Determine the (x, y) coordinate at the center of the cell enclosing the given text.  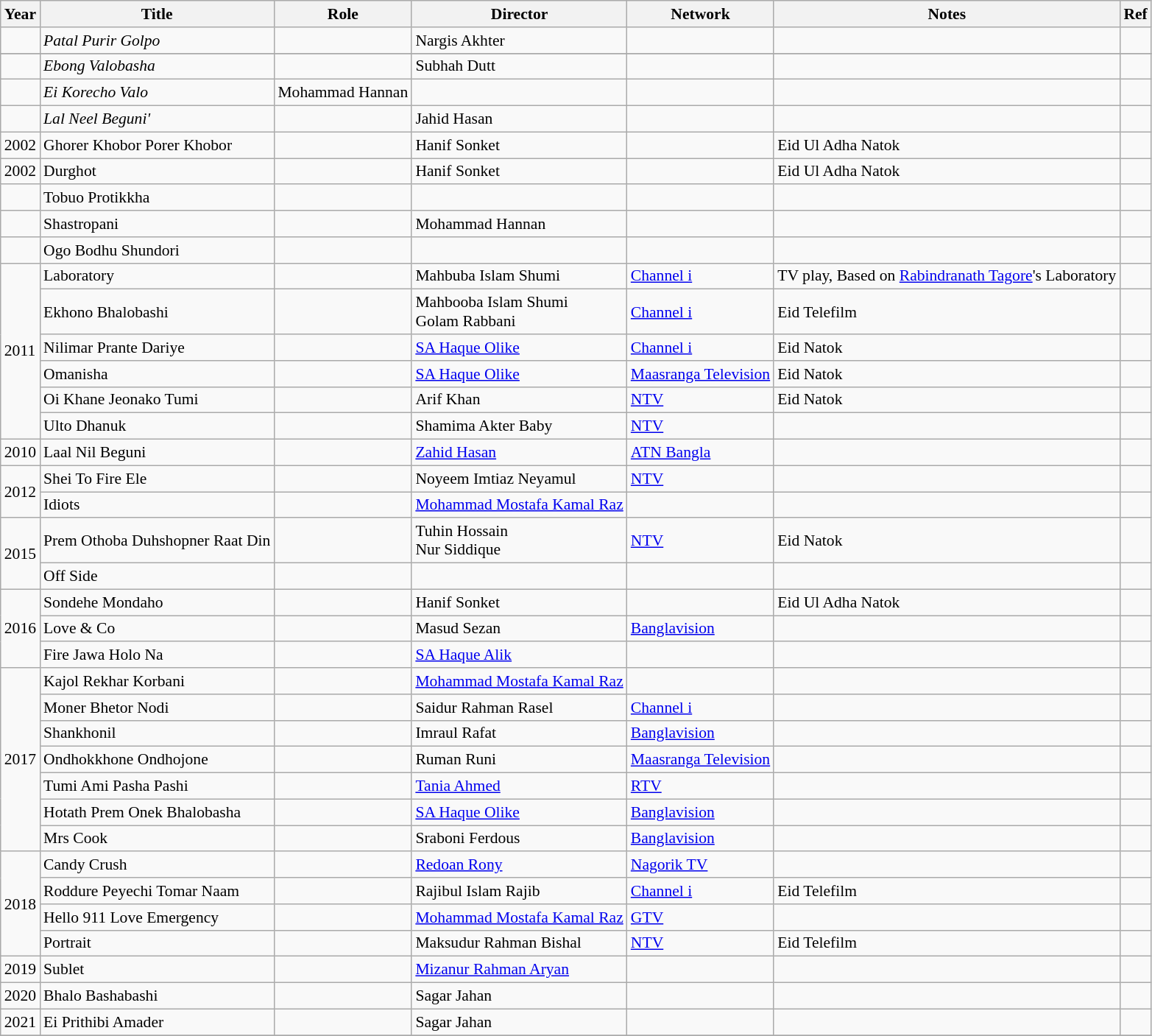
2015 (21, 554)
Ondhokkhone Ondhojone (157, 760)
Notes (947, 14)
Ruman Runi (519, 760)
Ogo Bodhu Shundori (157, 250)
2020 (21, 996)
Arif Khan (519, 400)
Director (519, 14)
2017 (21, 760)
Noyeem Imtiaz Neyamul (519, 479)
Ghorer Khobor Porer Khobor (157, 145)
Year (21, 14)
Ei Korecho Valo (157, 93)
2021 (21, 1022)
2012 (21, 492)
Tumi Ami Pasha Pashi (157, 786)
Jahid Hasan (519, 119)
Hotath Prem Onek Bhalobasha (157, 812)
Shankhonil (157, 733)
Laboratory (157, 276)
Patal Purir Golpo (157, 40)
2018 (21, 904)
Subhah Dutt (519, 66)
Ulto Dhanuk (157, 426)
Shei To Fire Ele (157, 479)
Shamima Akter Baby (519, 426)
Sraboni Ferdous (519, 839)
Mrs Cook (157, 839)
Sublet (157, 970)
Durghot (157, 172)
Rajibul Islam Rajib (519, 891)
Maksudur Rahman Bishal (519, 943)
RTV (701, 786)
Laal Nil Beguni (157, 453)
Candy Crush (157, 865)
Idiots (157, 505)
2010 (21, 453)
Mizanur Rahman Aryan (519, 970)
Ref (1135, 14)
2016 (21, 629)
Mahbooba Islam Shumi Golam Rabbani (519, 312)
Kajol Rekhar Korbani (157, 681)
Tuhin Hossain Nur Siddique (519, 540)
ATN Bangla (701, 453)
Tania Ahmed (519, 786)
SA Haque Alik (519, 655)
Title (157, 14)
Redoan Rony (519, 865)
Hello 911 Love Emergency (157, 917)
Bhalo Bashabashi (157, 996)
Off Side (157, 577)
Tobuo Protikkha (157, 198)
GTV (701, 917)
Masud Sezan (519, 629)
Zahid Hasan (519, 453)
2019 (21, 970)
Prem Othoba Duhshopner Raat Din (157, 540)
Nagorik TV (701, 865)
Nilimar Prante Dariye (157, 348)
Mahbuba Islam Shumi (519, 276)
Omanisha (157, 374)
Saidur Rahman Rasel (519, 708)
Fire Jawa Holo Na (157, 655)
Network (701, 14)
Oi Khane Jeonako Tumi (157, 400)
2011 (21, 350)
Moner Bhetor Nodi (157, 708)
Ebong Valobasha (157, 66)
Roddure Peyechi Tomar Naam (157, 891)
TV play, Based on Rabindranath Tagore's Laboratory (947, 276)
Love & Co (157, 629)
Sondehe Mondaho (157, 602)
Portrait (157, 943)
Lal Neel Beguni' (157, 119)
Role (343, 14)
Ei Prithibi Amader (157, 1022)
Ekhono Bhalobashi (157, 312)
Shastropani (157, 224)
Nargis Akhter (519, 40)
Imraul Rafat (519, 733)
